Find where the given text appears and provide that cell's center as [X, Y] coordinate. 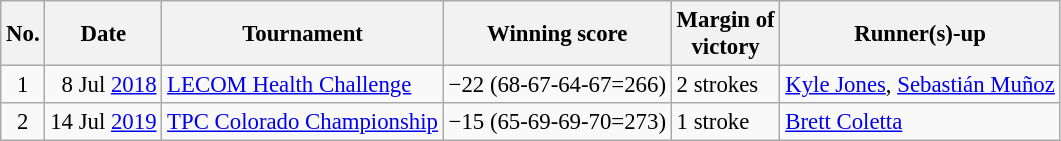
Kyle Jones, Sebastián Muñoz [920, 85]
LECOM Health Challenge [302, 85]
Date [104, 34]
−22 (68-67-64-67=266) [557, 85]
1 stroke [726, 122]
8 Jul 2018 [104, 85]
Runner(s)-up [920, 34]
−15 (65-69-69-70=273) [557, 122]
14 Jul 2019 [104, 122]
Tournament [302, 34]
2 strokes [726, 85]
Margin ofvictory [726, 34]
No. [23, 34]
1 [23, 85]
Brett Coletta [920, 122]
2 [23, 122]
Winning score [557, 34]
TPC Colorado Championship [302, 122]
